Find where the given text appears and provide that cell's center as (X, Y) coordinate. 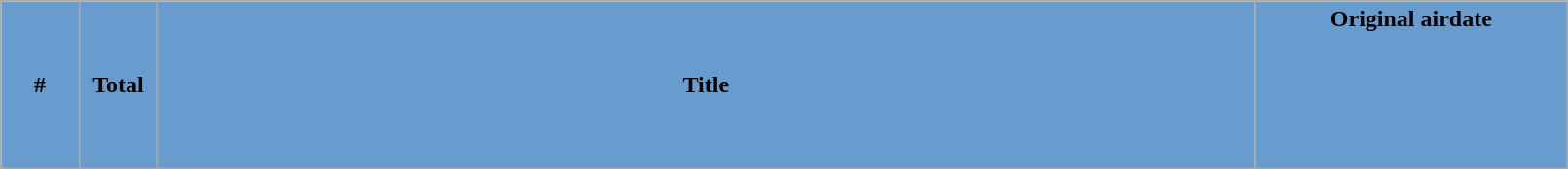
Original airdate (1411, 85)
Title (707, 85)
Total (118, 85)
# (40, 85)
